Return (x, y) of the center of cell containing provided text 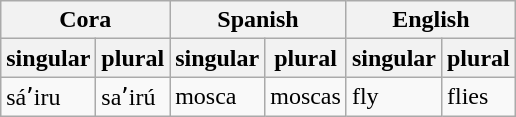
mosca (218, 97)
moscas (306, 97)
fly (394, 97)
Spanish (258, 20)
Cora (86, 20)
sáʼiru (48, 97)
English (430, 20)
saʼirú (133, 97)
flies (478, 97)
